Find where the given text appears and provide that cell's center as (X, Y) coordinate. 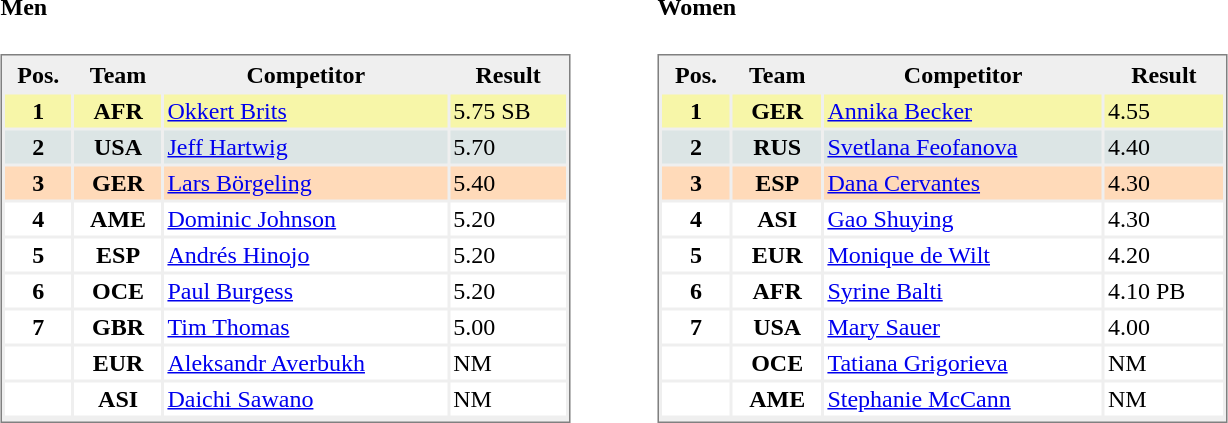
4.10 PB (1164, 290)
Stephanie McCann (962, 398)
Gao Shuying (962, 218)
4.20 (1164, 254)
Jeff Hartwig (306, 146)
Tatiana Grigorieva (962, 362)
Annika Becker (962, 110)
4.00 (1164, 326)
Mary Sauer (962, 326)
Tim Thomas (306, 326)
5.75 SB (508, 110)
Svetlana Feofanova (962, 146)
4.55 (1164, 110)
Paul Burgess (306, 290)
5.40 (508, 182)
RUS (777, 146)
Syrine Balti (962, 290)
Andrés Hinojo (306, 254)
GBR (118, 326)
5.00 (508, 326)
5.70 (508, 146)
Daichi Sawano (306, 398)
Lars Börgeling (306, 182)
Okkert Brits (306, 110)
Dana Cervantes (962, 182)
4.40 (1164, 146)
Monique de Wilt (962, 254)
Dominic Johnson (306, 218)
Aleksandr Averbukh (306, 362)
